Search for the cell housing the specified text and yield its (X, Y) center coordinate. 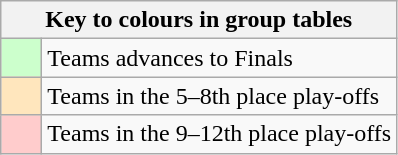
Teams advances to Finals (220, 58)
Teams in the 9–12th place play-offs (220, 134)
Key to colours in group tables (199, 20)
Teams in the 5–8th place play-offs (220, 96)
